Return (x, y) of the center of cell containing provided text 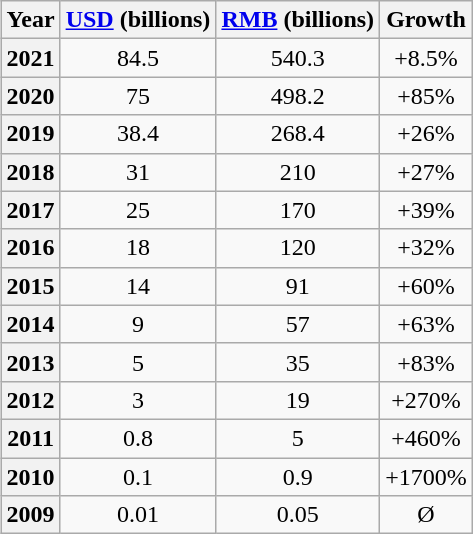
170 (298, 210)
+32% (426, 248)
2013 (30, 362)
+460% (426, 438)
84.5 (138, 58)
75 (138, 96)
+27% (426, 172)
0.01 (138, 515)
+85% (426, 96)
19 (298, 400)
+39% (426, 210)
38.4 (138, 134)
+1700% (426, 477)
USD (billions) (138, 20)
3 (138, 400)
2016 (30, 248)
540.3 (298, 58)
268.4 (298, 134)
2014 (30, 324)
35 (298, 362)
2021 (30, 58)
2010 (30, 477)
+83% (426, 362)
2009 (30, 515)
Growth (426, 20)
+60% (426, 286)
Year (30, 20)
2015 (30, 286)
2012 (30, 400)
+26% (426, 134)
210 (298, 172)
2017 (30, 210)
31 (138, 172)
+270% (426, 400)
Ø (426, 515)
0.8 (138, 438)
2020 (30, 96)
0.05 (298, 515)
2019 (30, 134)
18 (138, 248)
0.9 (298, 477)
+8.5% (426, 58)
91 (298, 286)
RMB (billions) (298, 20)
0.1 (138, 477)
9 (138, 324)
57 (298, 324)
+63% (426, 324)
2011 (30, 438)
25 (138, 210)
2018 (30, 172)
498.2 (298, 96)
14 (138, 286)
120 (298, 248)
